Return [x, y] of the center of cell containing provided text 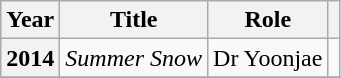
Year [30, 20]
Dr Yoonjae [268, 58]
Summer Snow [134, 58]
Title [134, 20]
2014 [30, 58]
Role [268, 20]
